For the text-containing cell, return its midpoint in (X, Y) coordinate format. 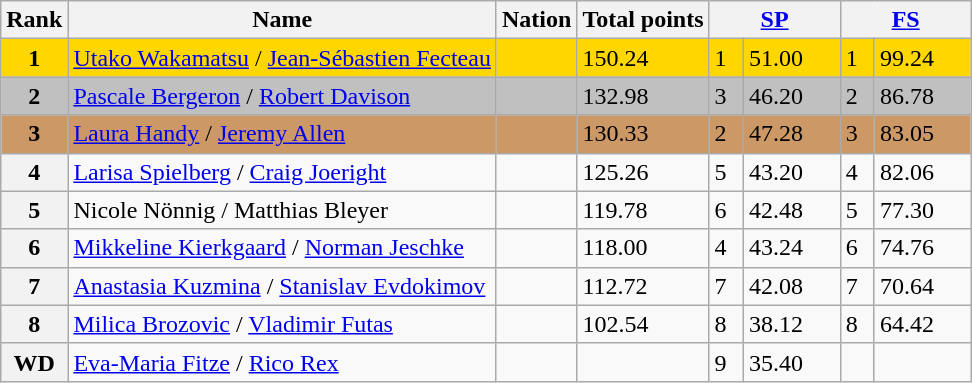
132.98 (643, 96)
Milica Brozovic / Vladimir Futas (282, 324)
SP (774, 20)
42.48 (792, 210)
102.54 (643, 324)
43.20 (792, 172)
Eva-Maria Fitze / Rico Rex (282, 362)
74.76 (922, 248)
9 (726, 362)
WD (34, 362)
130.33 (643, 134)
Nicole Nönnig / Matthias Bleyer (282, 210)
FS (906, 20)
64.42 (922, 324)
Mikkeline Kierkgaard / Norman Jeschke (282, 248)
42.08 (792, 286)
Nation (536, 20)
51.00 (792, 58)
47.28 (792, 134)
Total points (643, 20)
35.40 (792, 362)
77.30 (922, 210)
Laura Handy / Jeremy Allen (282, 134)
118.00 (643, 248)
38.12 (792, 324)
Anastasia Kuzmina / Stanislav Evdokimov (282, 286)
Rank (34, 20)
150.24 (643, 58)
125.26 (643, 172)
99.24 (922, 58)
112.72 (643, 286)
83.05 (922, 134)
119.78 (643, 210)
86.78 (922, 96)
82.06 (922, 172)
Larisa Spielberg / Craig Joeright (282, 172)
70.64 (922, 286)
46.20 (792, 96)
Name (282, 20)
43.24 (792, 248)
Utako Wakamatsu / Jean-Sébastien Fecteau (282, 58)
Pascale Bergeron / Robert Davison (282, 96)
